For the text-containing cell, return its midpoint in (X, Y) coordinate format. 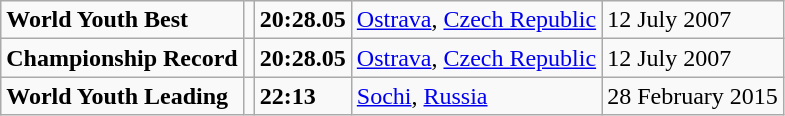
World Youth Best (122, 20)
22:13 (302, 96)
World Youth Leading (122, 96)
Championship Record (122, 58)
28 February 2015 (693, 96)
Sochi, Russia (476, 96)
